For the text-containing cell, return its midpoint in [X, Y] coordinate format. 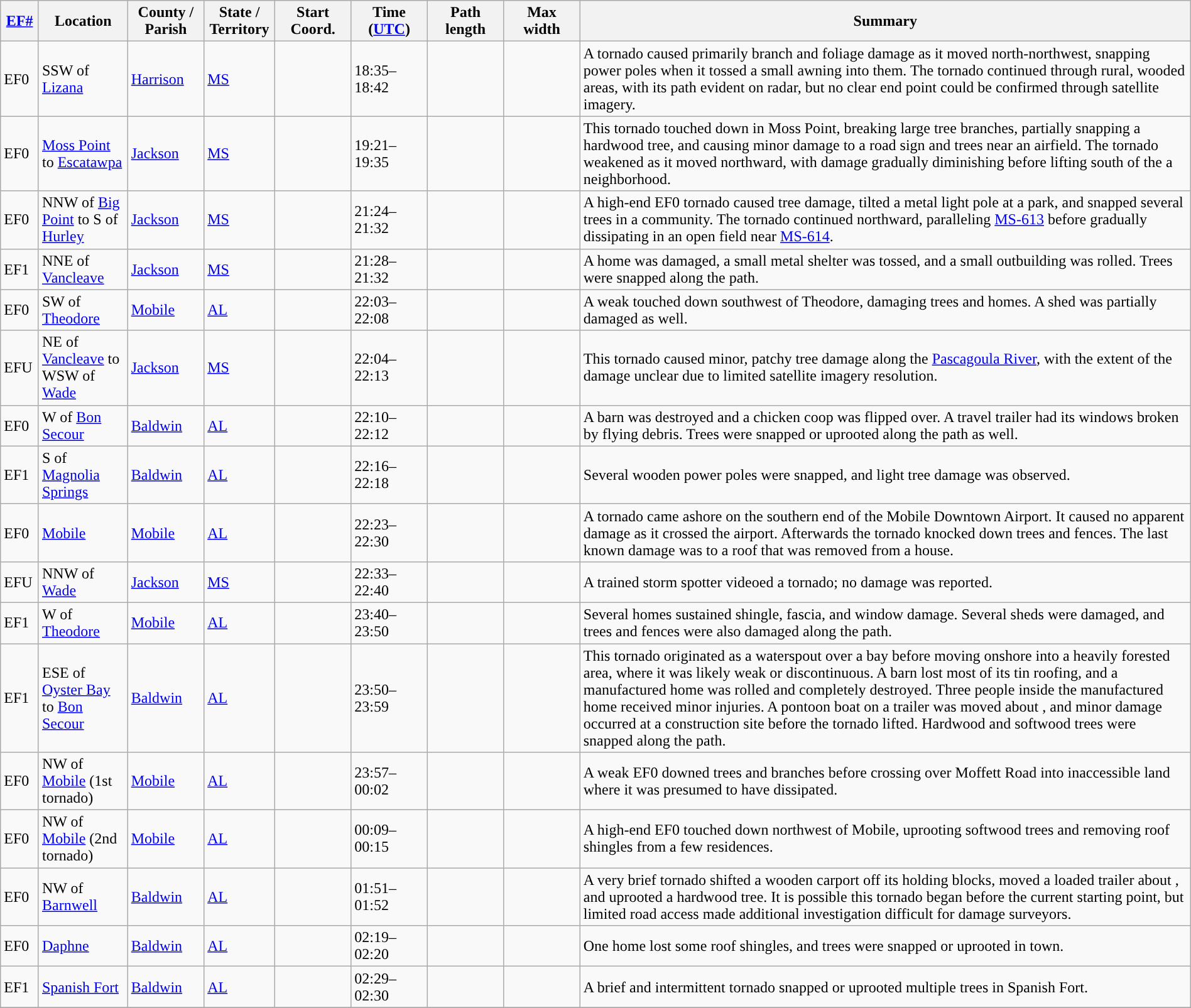
SSW of Lizana [83, 79]
A trained storm spotter videoed a tornado; no damage was reported. [885, 582]
NNW of Wade [83, 582]
State / Territory [240, 21]
A weak EF0 downed trees and branches before crossing over Moffett Road into inaccessible land where it was presumed to have dissipated. [885, 781]
Path length [465, 21]
One home lost some roof shingles, and trees were snapped or uprooted in town. [885, 946]
01:51–01:52 [389, 897]
Summary [885, 21]
22:04–22:13 [389, 368]
Several wooden power poles were snapped, and light tree damage was observed. [885, 475]
Several homes sustained shingle, fascia, and window damage. Several sheds were damaged, and trees and fences were also damaged along the path. [885, 623]
Spanish Fort [83, 987]
W of Bon Secour [83, 426]
NNE of Vancleave [83, 269]
A high-end EF0 touched down northwest of Mobile, uprooting softwood trees and removing roof shingles from a few residences. [885, 839]
SW of Theodore [83, 310]
Daphne [83, 946]
A home was damaged, a small metal shelter was tossed, and a small outbuilding was rolled. Trees were snapped along the path. [885, 269]
21:28–21:32 [389, 269]
Time (UTC) [389, 21]
A weak touched down southwest of Theodore, damaging trees and homes. A shed was partially damaged as well. [885, 310]
S of Magnolia Springs [83, 475]
A brief and intermittent tornado snapped or uprooted multiple trees in Spanish Fort. [885, 987]
02:19–02:20 [389, 946]
Moss Point to Escatawpa [83, 153]
Harrison [166, 79]
22:16–22:18 [389, 475]
NW of Mobile (1st tornado) [83, 781]
22:10–22:12 [389, 426]
21:24–21:32 [389, 220]
County / Parish [166, 21]
NNW of Big Point to S of Hurley [83, 220]
22:33–22:40 [389, 582]
W of Theodore [83, 623]
ESE of Oyster Bay to Bon Secour [83, 697]
NW of Barnwell [83, 897]
NW of Mobile (2nd tornado) [83, 839]
23:50–23:59 [389, 697]
18:35–18:42 [389, 79]
23:57–00:02 [389, 781]
Max width [541, 21]
02:29–02:30 [389, 987]
19:21–19:35 [389, 153]
Location [83, 21]
NE of Vancleave to WSW of Wade [83, 368]
Start Coord. [313, 21]
22:03–22:08 [389, 310]
22:23–22:30 [389, 533]
00:09–00:15 [389, 839]
EF# [20, 21]
23:40–23:50 [389, 623]
